Return (X, Y) of the center of cell containing provided text 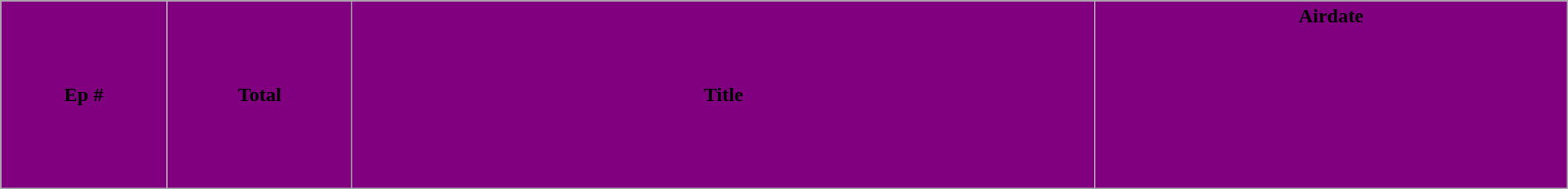
Total (260, 94)
Airdate (1331, 94)
Title (724, 94)
Ep # (84, 94)
